Detect which cell encompasses the target text, then output its [X, Y] center coordinate. 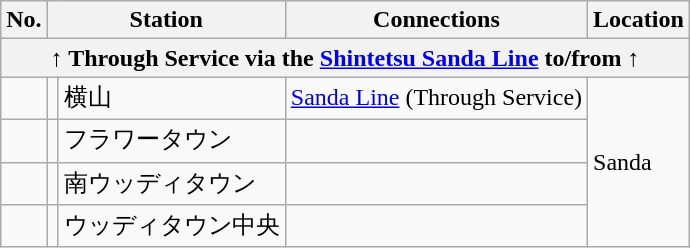
Connections [436, 20]
No. [24, 20]
↑ Through Service via the Shintetsu Sanda Line to/from ↑ [346, 58]
フラワータウン [172, 140]
Station [166, 20]
ウッディタウン中央 [172, 226]
Location [639, 20]
Sanda [639, 162]
南ウッディタウン [172, 184]
横山 [172, 98]
Sanda Line (Through Service) [436, 98]
